Return the [X, Y] coordinate for the center point of the cell that contains the specified text.  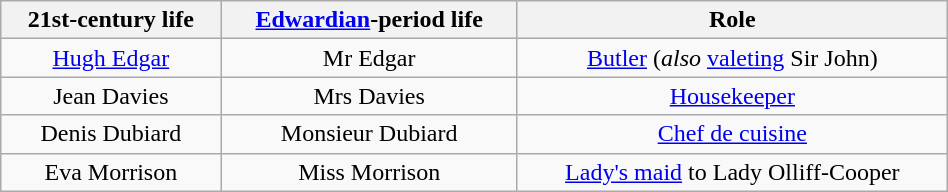
Eva Morrison [111, 172]
Butler (also valeting Sir John) [732, 58]
21st-century life [111, 20]
Chef de cuisine [732, 134]
Housekeeper [732, 96]
Mrs Davies [370, 96]
Hugh Edgar [111, 58]
Edwardian-period life [370, 20]
Mr Edgar [370, 58]
Lady's maid to Lady Olliff-Cooper [732, 172]
Role [732, 20]
Monsieur Dubiard [370, 134]
Denis Dubiard [111, 134]
Miss Morrison [370, 172]
Jean Davies [111, 96]
